Output the [X, Y] coordinate of the center of the cell containing the given text.  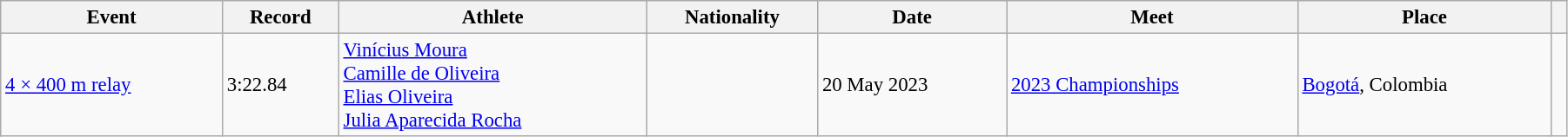
Record [280, 17]
Vinícius MouraCamille de OliveiraElias OliveiraJulia Aparecida Rocha [493, 85]
4 × 400 m relay [111, 85]
3:22.84 [280, 85]
Event [111, 17]
Meet [1152, 17]
Date [912, 17]
Nationality [732, 17]
20 May 2023 [912, 85]
Athlete [493, 17]
Bogotá, Colombia [1424, 85]
2023 Championships [1152, 85]
Place [1424, 17]
